Provide the [X, Y] coordinate of the cell's center where the given text is located.  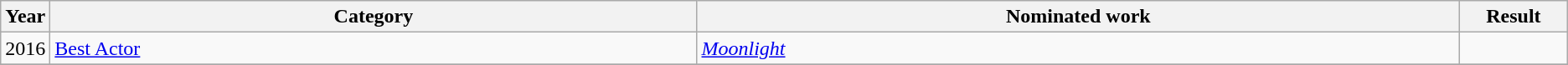
Category [374, 17]
Result [1514, 17]
Best Actor [374, 48]
Year [25, 17]
Moonlight [1079, 48]
2016 [25, 48]
Nominated work [1079, 17]
